Pinpoint the cell where the given text exists, returning its (x, y) midpoint coordinate. 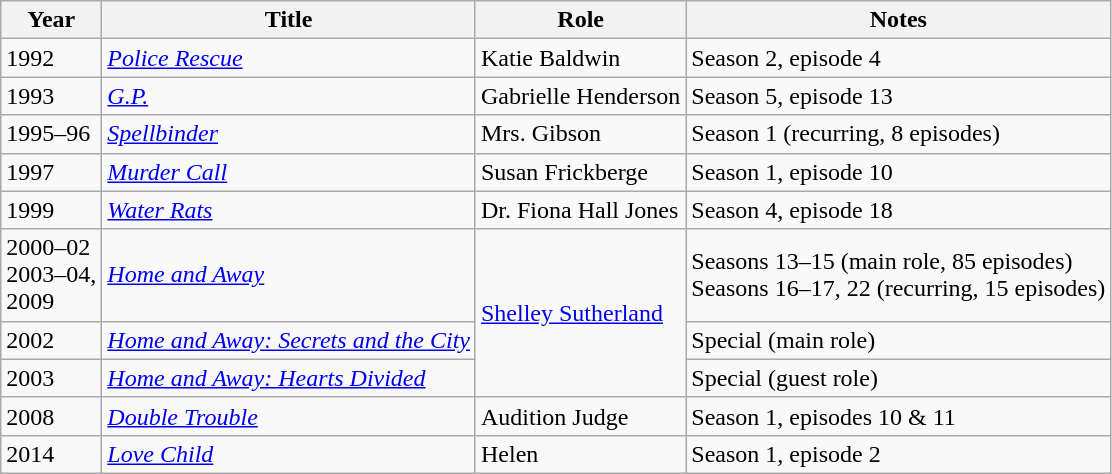
Dr. Fiona Hall Jones (580, 210)
Season 4, episode 18 (898, 210)
1995–96 (52, 134)
Role (580, 20)
Shelley Sutherland (580, 313)
Season 1, episode 2 (898, 454)
Season 2, episode 4 (898, 58)
Audition Judge (580, 416)
Susan Frickberge (580, 172)
Special (main role) (898, 340)
Title (289, 20)
Season 1 (recurring, 8 episodes) (898, 134)
Home and Away: Secrets and the City (289, 340)
Notes (898, 20)
Gabrielle Henderson (580, 96)
1993 (52, 96)
Mrs. Gibson (580, 134)
Year (52, 20)
Katie Baldwin (580, 58)
Seasons 13–15 (main role, 85 episodes)Seasons 16–17, 22 (recurring, 15 episodes) (898, 275)
2002 (52, 340)
Water Rats (289, 210)
Police Rescue (289, 58)
2014 (52, 454)
1997 (52, 172)
Spellbinder (289, 134)
2003 (52, 378)
Special (guest role) (898, 378)
Home and Away (289, 275)
Season 5, episode 13 (898, 96)
Helen (580, 454)
Double Trouble (289, 416)
2008 (52, 416)
Season 1, episodes 10 & 11 (898, 416)
1999 (52, 210)
Season 1, episode 10 (898, 172)
Love Child (289, 454)
Murder Call (289, 172)
Home and Away: Hearts Divided (289, 378)
G.P. (289, 96)
2000–022003–04,2009 (52, 275)
1992 (52, 58)
